Output the (X, Y) coordinate of the center of the cell containing the given text.  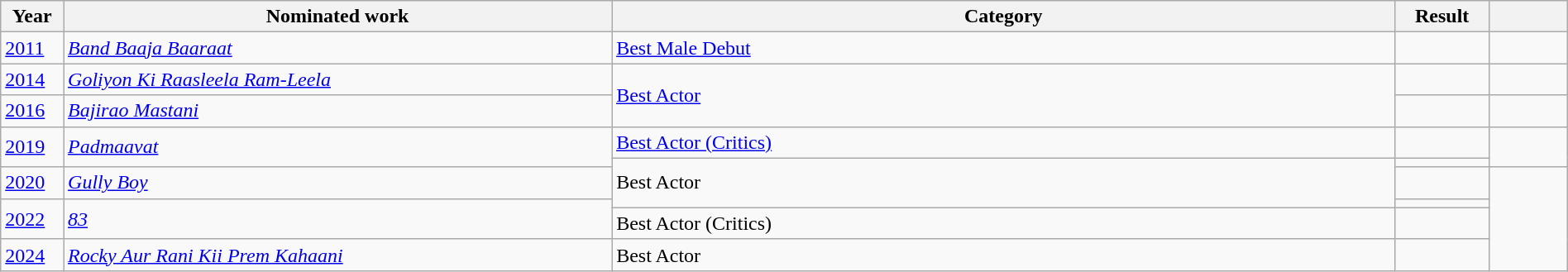
2024 (32, 255)
2014 (32, 79)
Year (32, 17)
Goliyon Ki Raasleela Ram-Leela (337, 79)
2019 (32, 147)
2011 (32, 48)
2020 (32, 183)
Nominated work (337, 17)
Bajirao Mastani (337, 111)
2016 (32, 111)
Best Male Debut (1004, 48)
2022 (32, 218)
Category (1004, 17)
Band Baaja Baaraat (337, 48)
83 (337, 218)
Padmaavat (337, 147)
Gully Boy (337, 183)
Rocky Aur Rani Kii Prem Kahaani (337, 255)
Result (1442, 17)
